Extract the (x, y) coordinate from the center of the cell holding the provided text.  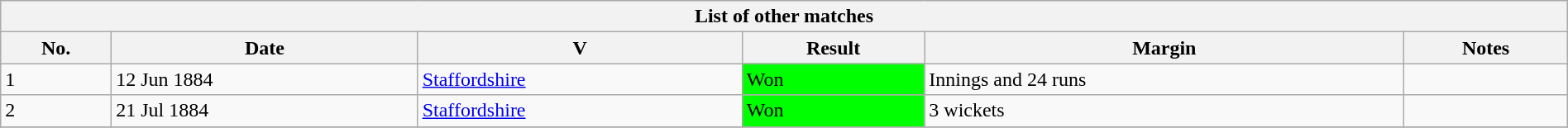
Notes (1485, 48)
Result (833, 48)
21 Jul 1884 (265, 111)
List of other matches (784, 17)
V (580, 48)
2 (56, 111)
1 (56, 79)
12 Jun 1884 (265, 79)
Date (265, 48)
3 wickets (1164, 111)
Innings and 24 runs (1164, 79)
Margin (1164, 48)
No. (56, 48)
